For the text-containing cell, return its midpoint in [x, y] coordinate format. 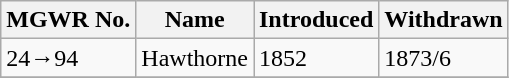
1873/6 [444, 58]
Hawthorne [195, 58]
24→94 [68, 58]
Introduced [316, 20]
1852 [316, 58]
Withdrawn [444, 20]
MGWR No. [68, 20]
Name [195, 20]
